Return (x, y) of the center of cell containing provided text 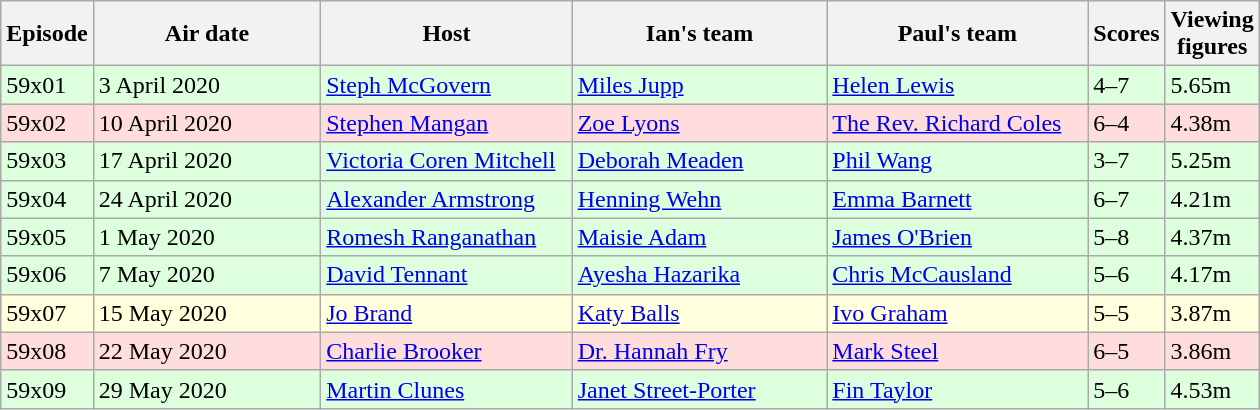
Martin Clunes (446, 389)
Charlie Brooker (446, 351)
Fin Taylor (958, 389)
10 April 2020 (207, 123)
59x02 (47, 123)
Paul's team (958, 34)
Episode (47, 34)
Stephen Mangan (446, 123)
Katy Balls (700, 313)
4.53m (1212, 389)
6–5 (1126, 351)
4.38m (1212, 123)
59x09 (47, 389)
4–7 (1126, 85)
3.86m (1212, 351)
Steph McGovern (446, 85)
59x05 (47, 237)
5–8 (1126, 237)
15 May 2020 (207, 313)
3–7 (1126, 161)
59x06 (47, 275)
5.25m (1212, 161)
29 May 2020 (207, 389)
3 April 2020 (207, 85)
24 April 2020 (207, 199)
Host (446, 34)
Maisie Adam (700, 237)
1 May 2020 (207, 237)
Phil Wang (958, 161)
Chris McCausland (958, 275)
4.21m (1212, 199)
Alexander Armstrong (446, 199)
James O'Brien (958, 237)
David Tennant (446, 275)
3.87m (1212, 313)
Ian's team (700, 34)
59x03 (47, 161)
Emma Barnett (958, 199)
5.65m (1212, 85)
Viewing figures (1212, 34)
5–5 (1126, 313)
Janet Street-Porter (700, 389)
4.17m (1212, 275)
59x04 (47, 199)
6–4 (1126, 123)
Victoria Coren Mitchell (446, 161)
17 April 2020 (207, 161)
The Rev. Richard Coles (958, 123)
59x01 (47, 85)
Air date (207, 34)
Mark Steel (958, 351)
Miles Jupp (700, 85)
Jo Brand (446, 313)
Deborah Meaden (700, 161)
4.37m (1212, 237)
Ayesha Hazarika (700, 275)
7 May 2020 (207, 275)
59x07 (47, 313)
Scores (1126, 34)
6–7 (1126, 199)
Helen Lewis (958, 85)
22 May 2020 (207, 351)
Zoe Lyons (700, 123)
Romesh Ranganathan (446, 237)
Dr. Hannah Fry (700, 351)
Henning Wehn (700, 199)
Ivo Graham (958, 313)
59x08 (47, 351)
